Capture the cell that displays the provided text and extract its [x, y] central coordinate. 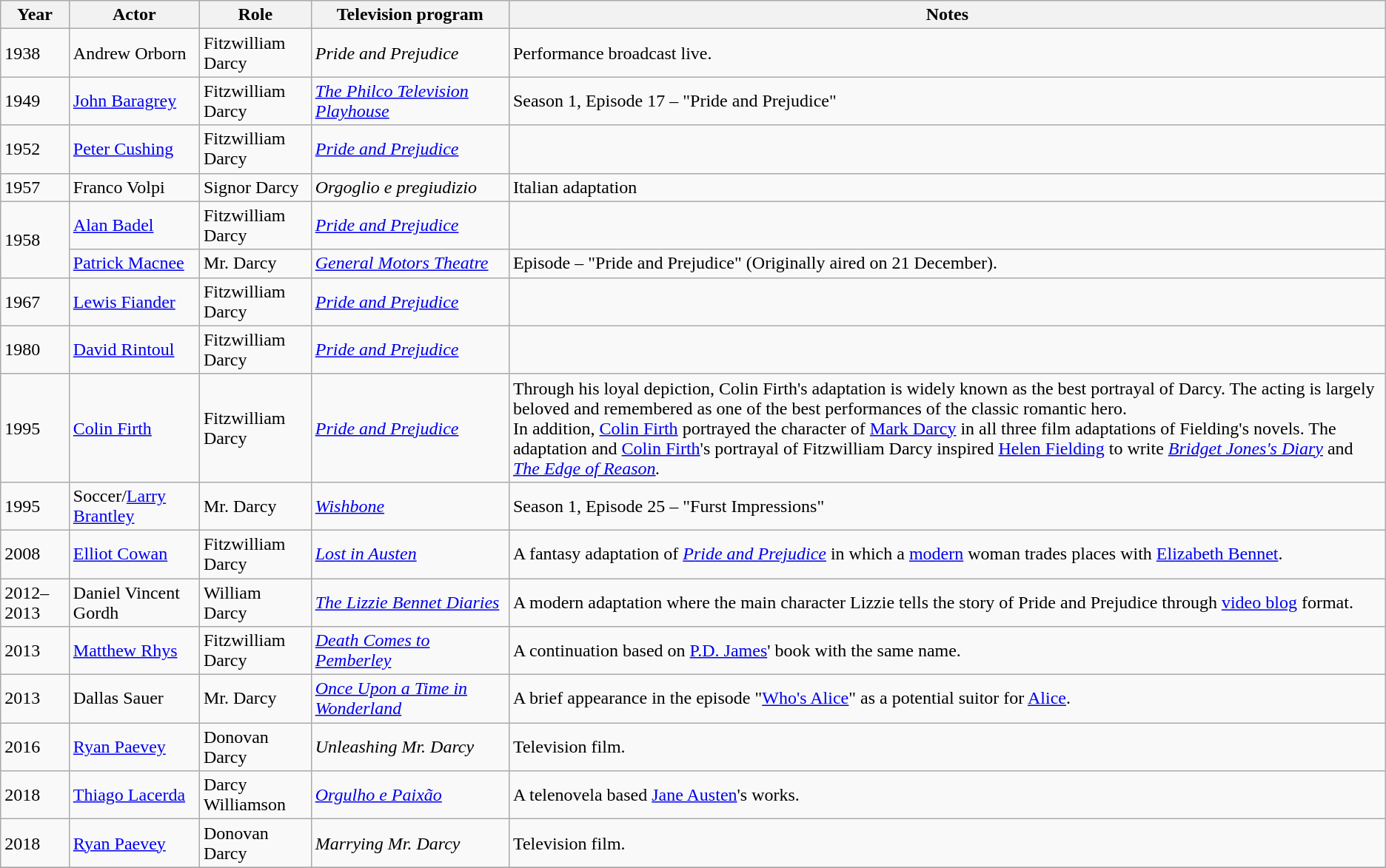
William Darcy [255, 602]
Matthew Rhys [134, 651]
Daniel Vincent Gordh [134, 602]
Alan Badel [134, 225]
The Lizzie Bennet Diaries [410, 602]
A brief appearance in the episode "Who's Alice" as a potential suitor for Alice. [947, 699]
Andrew Orborn [134, 53]
2008 [36, 554]
1967 [36, 302]
2016 [36, 747]
General Motors Theatre [410, 263]
1949 [36, 101]
Once Upon a Time in Wonderland [410, 699]
Actor [134, 15]
Patrick Macnee [134, 263]
Orgulho e Paixão [410, 795]
Unleashing Mr. Darcy [410, 747]
Dallas Sauer [134, 699]
Darcy Williamson [255, 795]
Orgoglio e pregiudizio [410, 187]
Performance broadcast live. [947, 53]
Soccer/Larry Brantley [134, 506]
A fantasy adaptation of Pride and Prejudice in which a modern woman trades places with Elizabeth Bennet. [947, 554]
1938 [36, 53]
Notes [947, 15]
Signor Darcy [255, 187]
A telenovela based Jane Austen's works. [947, 795]
Italian adaptation [947, 187]
Death Comes to Pemberley [410, 651]
David Rintoul [134, 349]
Marrying Mr. Darcy [410, 844]
John Baragrey [134, 101]
A continuation based on P.D. James' book with the same name. [947, 651]
The Philco Television Playhouse [410, 101]
Franco Volpi [134, 187]
Television program [410, 15]
Role [255, 15]
Thiago Lacerda [134, 795]
2012–2013 [36, 602]
Elliot Cowan [134, 554]
1952 [36, 149]
Peter Cushing [134, 149]
Lost in Austen [410, 554]
1980 [36, 349]
1958 [36, 240]
Wishbone [410, 506]
Year [36, 15]
Episode – "Pride and Prejudice" (Originally aired on 21 December). [947, 263]
1957 [36, 187]
Lewis Fiander [134, 302]
Season 1, Episode 17 – "Pride and Prejudice" [947, 101]
Season 1, Episode 25 – "Furst Impressions" [947, 506]
Colin Firth [134, 428]
A modern adaptation where the main character Lizzie tells the story of Pride and Prejudice through video blog format. [947, 602]
